Provide the [x, y] coordinate of the cell's center where the given text is located.  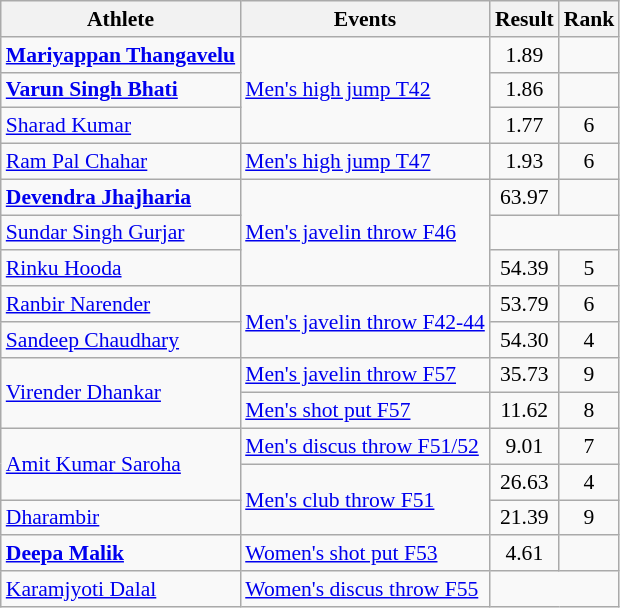
Men's discus throw F51/52 [365, 447]
54.39 [524, 269]
1.86 [524, 90]
Women's shot put F53 [365, 554]
Rank [590, 19]
Athlete [120, 19]
Men's javelin throw F42-44 [365, 322]
26.63 [524, 482]
21.39 [524, 518]
Virender Dhankar [120, 392]
53.79 [524, 304]
Rinku Hooda [120, 269]
Men's shot put F57 [365, 411]
8 [590, 411]
11.62 [524, 411]
9.01 [524, 447]
Men's javelin throw F46 [365, 232]
Sundar Singh Gurjar [120, 233]
Ram Pal Chahar [120, 162]
1.93 [524, 162]
Deepa Malik [120, 554]
Women's discus throw F55 [365, 589]
1.89 [524, 55]
Men's javelin throw F57 [365, 375]
Ranbir Narender [120, 304]
Mariyappan Thangavelu [120, 55]
7 [590, 447]
Sharad Kumar [120, 126]
54.30 [524, 340]
Men's club throw F51 [365, 500]
Dharambir [120, 518]
Men's high jump T47 [365, 162]
Devendra Jhajharia [120, 197]
63.97 [524, 197]
Amit Kumar Saroha [120, 464]
Karamjyoti Dalal [120, 589]
Events [365, 19]
35.73 [524, 375]
1.77 [524, 126]
5 [590, 269]
4.61 [524, 554]
Men's high jump T42 [365, 90]
Varun Singh Bhati [120, 90]
Result [524, 19]
Sandeep Chaudhary [120, 340]
